Detect which cell encompasses the target text, then output its [X, Y] center coordinate. 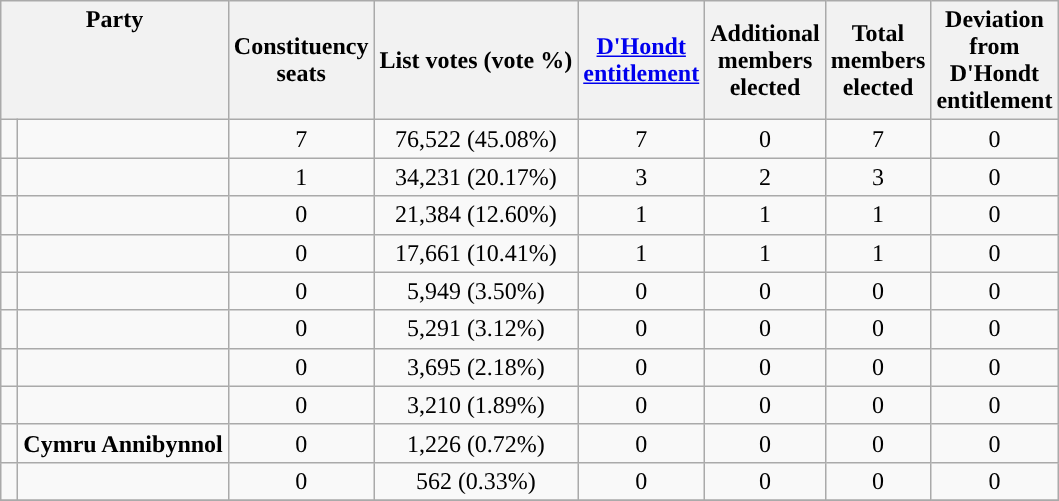
17,661 (10.41%) [476, 253]
Totalmemberselected [878, 60]
Cymru Annibynnol [123, 443]
76,522 (45.08%) [476, 139]
3,695 (2.18%) [476, 367]
5,949 (3.50%) [476, 291]
DeviationfromD'Hondtentitlement [994, 60]
Additionalmemberselected [765, 60]
D'Hondtentitlement [642, 60]
34,231 (20.17%) [476, 177]
1,226 (0.72%) [476, 443]
List votes (vote %) [476, 60]
3,210 (1.89%) [476, 405]
5,291 (3.12%) [476, 329]
21,384 (12.60%) [476, 215]
Party [115, 60]
562 (0.33%) [476, 481]
2 [765, 177]
Constituencyseats [301, 60]
